Output the [X, Y] coordinate of the center of the cell containing the given text.  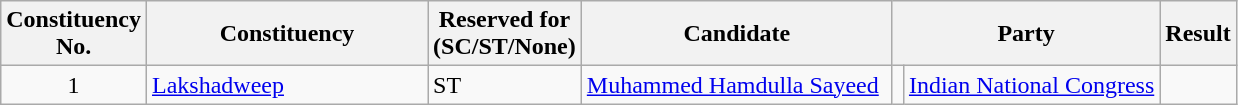
Candidate [736, 34]
Reserved for(SC/ST/None) [505, 34]
1 [74, 85]
Party [1026, 34]
Constituency [286, 34]
ST [505, 85]
Indian National Congress [1031, 85]
Constituency No. [74, 34]
Muhammed Hamdulla Sayeed [736, 85]
Result [1198, 34]
Lakshadweep [286, 85]
